Determine the [x, y] coordinate at the center of the cell enclosing the given text.  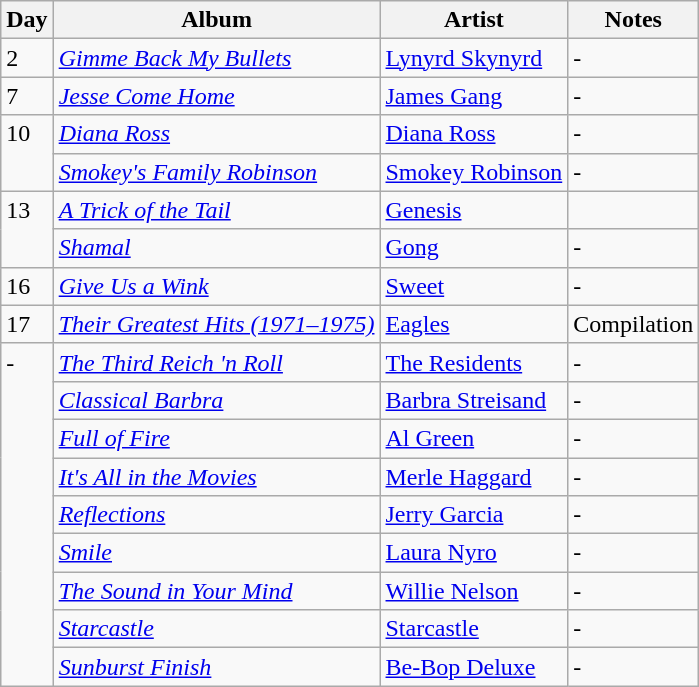
James Gang [474, 96]
Genesis [474, 210]
Shamal [216, 248]
Album [216, 20]
Notes [634, 20]
Sunburst Finish [216, 667]
Give Us a Wink [216, 286]
Smile [216, 553]
Jerry Garcia [474, 515]
Willie Nelson [474, 591]
Artist [474, 20]
Compilation [634, 324]
Full of Fire [216, 438]
10 [27, 153]
7 [27, 96]
The Sound in Your Mind [216, 591]
17 [27, 324]
2 [27, 58]
Sweet [474, 286]
Reflections [216, 515]
Be-Bop Deluxe [474, 667]
Al Green [474, 438]
Their Greatest Hits (1971–1975) [216, 324]
Gong [474, 248]
Smokey Robinson [474, 172]
Lynyrd Skynyrd [474, 58]
Day [27, 20]
16 [27, 286]
Classical Barbra [216, 400]
Smokey's Family Robinson [216, 172]
The Residents [474, 362]
Laura Nyro [474, 553]
Merle Haggard [474, 477]
Gimme Back My Bullets [216, 58]
It's All in the Movies [216, 477]
Jesse Come Home [216, 96]
Eagles [474, 324]
13 [27, 229]
Barbra Streisand [474, 400]
The Third Reich 'n Roll [216, 362]
A Trick of the Tail [216, 210]
